Provide the (x, y) coordinate of the cell's center where the given text is located.  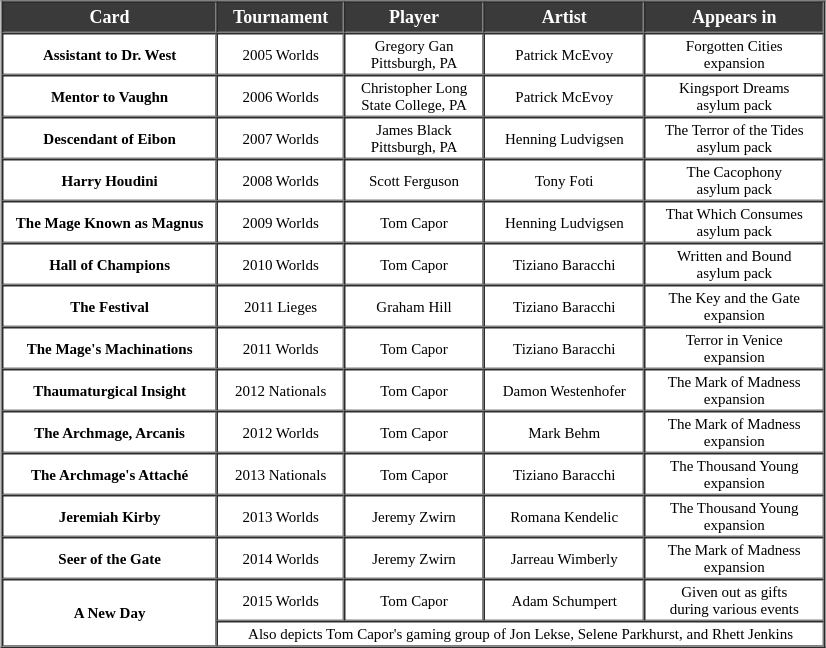
Assistant to Dr. West (110, 54)
The Archmage, Arcanis (110, 432)
2008 Worlds (280, 180)
The Mage Known as Magnus (110, 222)
2011 Lieges (280, 306)
Gregory GanPittsburgh, PA (414, 54)
Given out as giftsduring various events (734, 600)
2010 Worlds (280, 264)
That Which Consumesasylum pack (734, 222)
Mentor to Vaughn (110, 96)
2012 Worlds (280, 432)
Thaumaturgical Insight (110, 390)
The Terror of the Tidesasylum pack (734, 138)
Jarreau Wimberly (564, 558)
Kingsport Dreamsasylum pack (734, 96)
James BlackPittsburgh, PA (414, 138)
The Festival (110, 306)
Forgotten Citiesexpansion (734, 54)
Mark Behm (564, 432)
Christopher LongState College, PA (414, 96)
Appears in (734, 18)
The Key and the Gateexpansion (734, 306)
2012 Nationals (280, 390)
Tony Foti (564, 180)
Scott Ferguson (414, 180)
2011 Worlds (280, 348)
The Cacophonyasylum pack (734, 180)
Descendant of Eibon (110, 138)
Jeremiah Kirby (110, 516)
2007 Worlds (280, 138)
Hall of Champions (110, 264)
2013 Worlds (280, 516)
The Archmage's Attaché (110, 474)
2005 Worlds (280, 54)
Player (414, 18)
2006 Worlds (280, 96)
Harry Houdini (110, 180)
Seer of the Gate (110, 558)
The Mage's Machinations (110, 348)
Also depicts Tom Capor's gaming group of Jon Lekse, Selene Parkhurst, and Rhett Jenkins (520, 634)
A New Day (110, 613)
Graham Hill (414, 306)
Tournament (280, 18)
2009 Worlds (280, 222)
Artist (564, 18)
Damon Westenhofer (564, 390)
2013 Nationals (280, 474)
2015 Worlds (280, 600)
Romana Kendelic (564, 516)
Adam Schumpert (564, 600)
2014 Worlds (280, 558)
Written and Boundasylum pack (734, 264)
Card (110, 18)
Terror in Veniceexpansion (734, 348)
